Pinpoint the cell where the given text exists, returning its [x, y] midpoint coordinate. 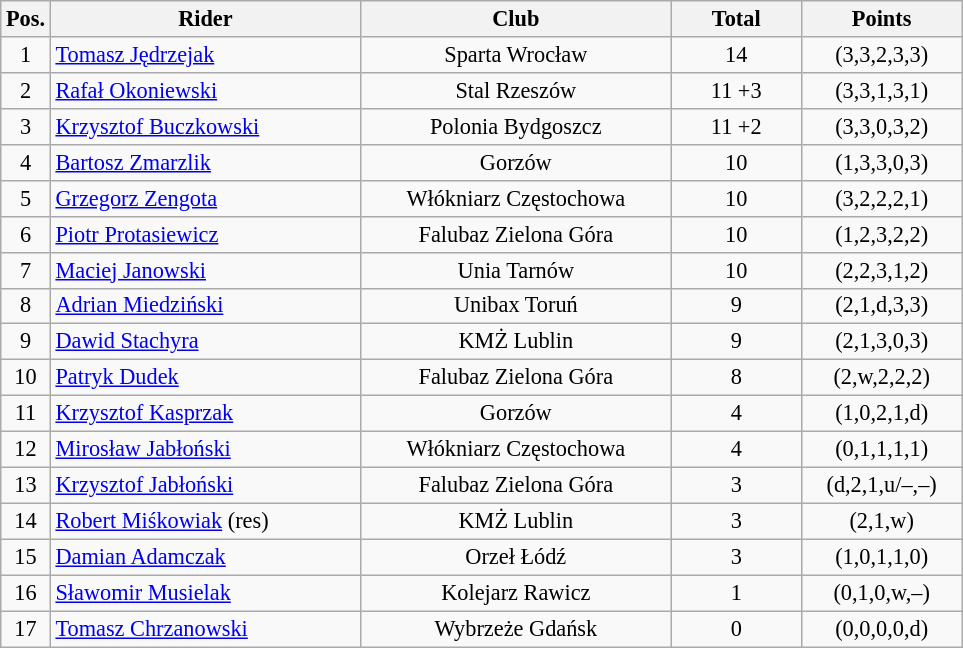
Pos. [26, 19]
Sławomir Musielak [205, 593]
Stal Rzeszów [516, 90]
Maciej Janowski [205, 270]
(0,0,0,0,d) [881, 629]
Tomasz Jędrzejak [205, 55]
(1,0,2,1,d) [881, 414]
Kolejarz Rawicz [516, 593]
Orzeł Łódź [516, 557]
Total [736, 19]
11 +3 [736, 90]
Damian Adamczak [205, 557]
Bartosz Zmarzlik [205, 162]
Club [516, 19]
15 [26, 557]
2 [26, 90]
Wybrzeże Gdańsk [516, 629]
(1,3,3,0,3) [881, 162]
Adrian Miedziński [205, 306]
Points [881, 19]
(0,1,1,1,1) [881, 450]
Krzysztof Kasprzak [205, 414]
Rider [205, 19]
Tomasz Chrzanowski [205, 629]
17 [26, 629]
Polonia Bydgoszcz [516, 126]
(2,1,d,3,3) [881, 306]
Dawid Stachyra [205, 342]
Patryk Dudek [205, 378]
0 [736, 629]
11 +2 [736, 126]
(3,2,2,2,1) [881, 198]
(1,0,1,1,0) [881, 557]
(3,3,2,3,3) [881, 55]
13 [26, 485]
Grzegorz Zengota [205, 198]
(2,1,w) [881, 521]
Piotr Protasiewicz [205, 234]
(3,3,0,3,2) [881, 126]
12 [26, 450]
(2,1,3,0,3) [881, 342]
6 [26, 234]
11 [26, 414]
(1,2,3,2,2) [881, 234]
Mirosław Jabłoński [205, 450]
7 [26, 270]
16 [26, 593]
(d,2,1,u/–,–) [881, 485]
Sparta Wrocław [516, 55]
Unibax Toruń [516, 306]
Robert Miśkowiak (res) [205, 521]
Krzysztof Jabłoński [205, 485]
(0,1,0,w,–) [881, 593]
(2,2,3,1,2) [881, 270]
Unia Tarnów [516, 270]
(2,w,2,2,2) [881, 378]
Krzysztof Buczkowski [205, 126]
Rafał Okoniewski [205, 90]
5 [26, 198]
(3,3,1,3,1) [881, 90]
